Return the (X, Y) coordinate for the center point of the cell that contains the specified text.  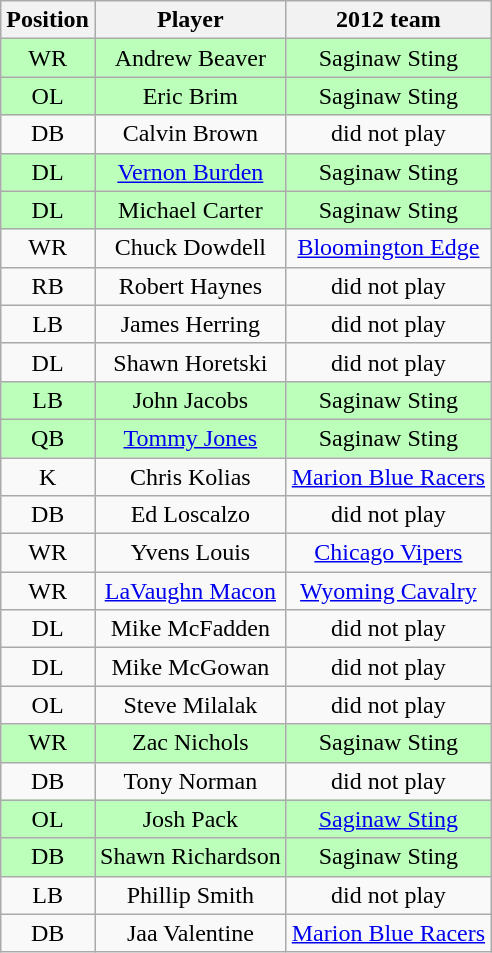
Chuck Dowdell (190, 248)
Yvens Louis (190, 553)
Player (190, 20)
Ed Loscalzo (190, 515)
Eric Brim (190, 96)
Position (48, 20)
RB (48, 286)
Josh Pack (190, 819)
Shawn Horetski (190, 362)
Andrew Beaver (190, 58)
Zac Nichols (190, 743)
Steve Milalak (190, 705)
Calvin Brown (190, 134)
James Herring (190, 324)
Jaa Valentine (190, 933)
Phillip Smith (190, 895)
Michael Carter (190, 210)
2012 team (388, 20)
Tony Norman (190, 781)
Shawn Richardson (190, 857)
Wyoming Cavalry (388, 591)
Robert Haynes (190, 286)
Vernon Burden (190, 172)
K (48, 477)
John Jacobs (190, 400)
Mike McFadden (190, 629)
Tommy Jones (190, 438)
Chris Kolias (190, 477)
LaVaughn Macon (190, 591)
Bloomington Edge (388, 248)
Chicago Vipers (388, 553)
QB (48, 438)
Mike McGowan (190, 667)
